Output the (x, y) coordinate of the center of the cell containing the given text.  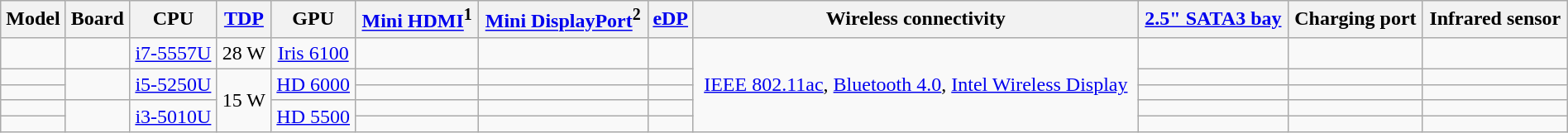
i5-5250U (173, 84)
Infrared sensor (1495, 20)
Wireless connectivity (915, 20)
TDP (243, 20)
Mini HDMI1 (417, 20)
IEEE 802.11ac, Bluetooth 4.0, Intel Wireless Display (915, 84)
GPU (313, 20)
Charging port (1356, 20)
2.5" SATA3 bay (1212, 20)
Mini DisplayPort2 (562, 20)
CPU (173, 20)
HD 5500 (313, 116)
i7-5557U (173, 53)
Model (33, 20)
28 W (243, 53)
i3-5010U (173, 116)
eDP (670, 20)
15 W (243, 100)
HD 6000 (313, 84)
Board (98, 20)
Iris 6100 (313, 53)
